Locate the cell with the specified text and output its (x, y) center coordinate. 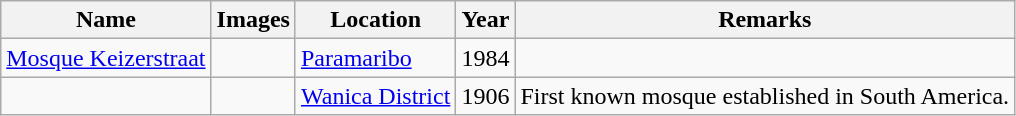
1906 (486, 96)
First known mosque established in South America. (765, 96)
Mosque Keizerstraat (106, 58)
Name (106, 20)
Remarks (765, 20)
1984 (486, 58)
Images (253, 20)
Location (375, 20)
Wanica District (375, 96)
Year (486, 20)
Paramaribo (375, 58)
